Output the [x, y] coordinate of the center of the cell containing the given text.  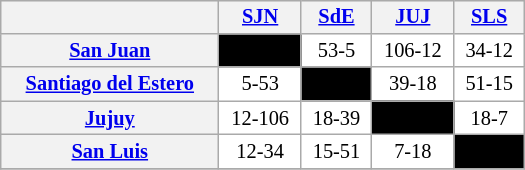
12-34 [260, 152]
18-7 [489, 118]
Jujuy [110, 118]
34-12 [489, 51]
7-18 [414, 152]
18-39 [336, 118]
12-106 [260, 118]
San Juan [110, 51]
5-53 [260, 84]
15-51 [336, 152]
San Luis [110, 152]
SLS [489, 17]
53-5 [336, 51]
JUJ [414, 17]
Santiago del Estero [110, 84]
SJN [260, 17]
39-18 [414, 84]
SdE [336, 17]
51-15 [489, 84]
106-12 [414, 51]
